Scan for the cell matching the given text and deliver its (x, y) coordinate at center. 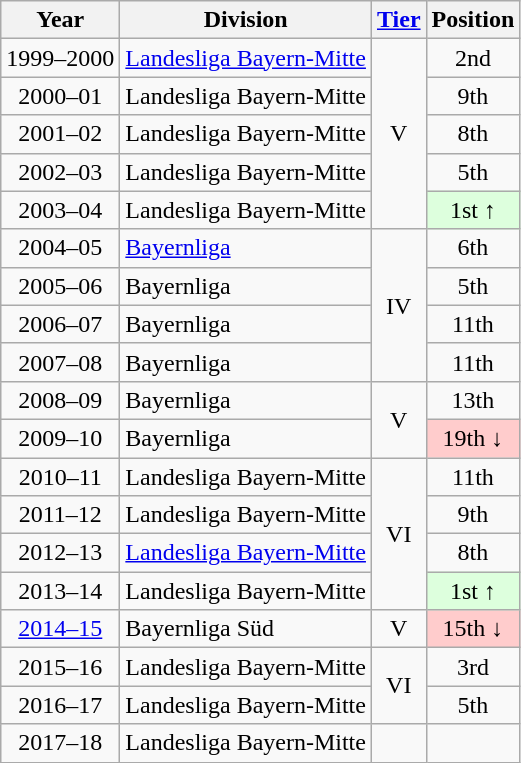
1999–2000 (60, 58)
2004–05 (60, 248)
2016–17 (60, 705)
Bayernliga Süd (246, 629)
2012–13 (60, 553)
2006–07 (60, 324)
2010–11 (60, 477)
Position (473, 20)
2nd (473, 58)
2013–14 (60, 591)
Year (60, 20)
6th (473, 248)
2005–06 (60, 286)
2015–16 (60, 667)
19th ↓ (473, 438)
15th ↓ (473, 629)
2017–18 (60, 743)
2007–08 (60, 362)
2014–15 (60, 629)
Division (246, 20)
2009–10 (60, 438)
2003–04 (60, 210)
2000–01 (60, 96)
2011–12 (60, 515)
13th (473, 400)
3rd (473, 667)
2001–02 (60, 134)
2008–09 (60, 400)
Tier (398, 20)
IV (398, 305)
2002–03 (60, 172)
